Provide the (x, y) coordinate of the cell's center where the given text is located.  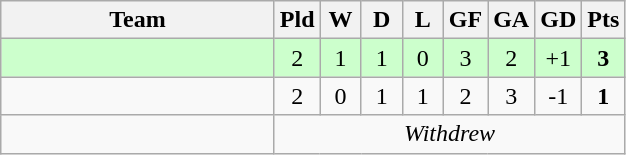
GD (558, 20)
Pld (297, 20)
GA (512, 20)
L (422, 20)
GF (465, 20)
Withdrew (450, 134)
+1 (558, 58)
D (382, 20)
Pts (604, 20)
Team (138, 20)
-1 (558, 96)
W (340, 20)
